Find where the given text appears and provide that cell's center as [x, y] coordinate. 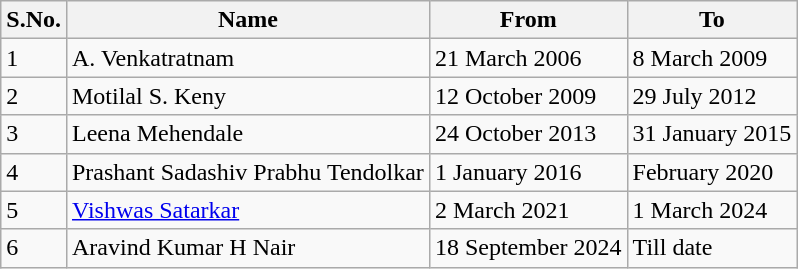
Prashant Sadashiv Prabhu Tendolkar [248, 172]
29 July 2012 [712, 96]
February 2020 [712, 172]
12 October 2009 [528, 96]
Name [248, 20]
2 [34, 96]
24 October 2013 [528, 134]
Till date [712, 248]
8 March 2009 [712, 58]
6 [34, 248]
1 January 2016 [528, 172]
31 January 2015 [712, 134]
Leena Mehendale [248, 134]
Motilal S. Keny [248, 96]
1 [34, 58]
To [712, 20]
5 [34, 210]
1 March 2024 [712, 210]
A. Venkatratnam [248, 58]
From [528, 20]
21 March 2006 [528, 58]
4 [34, 172]
S.No. [34, 20]
18 September 2024 [528, 248]
Aravind Kumar H Nair [248, 248]
3 [34, 134]
Vishwas Satarkar [248, 210]
2 March 2021 [528, 210]
